From the cell containing the given text, extract its center point as (X, Y) coordinate. 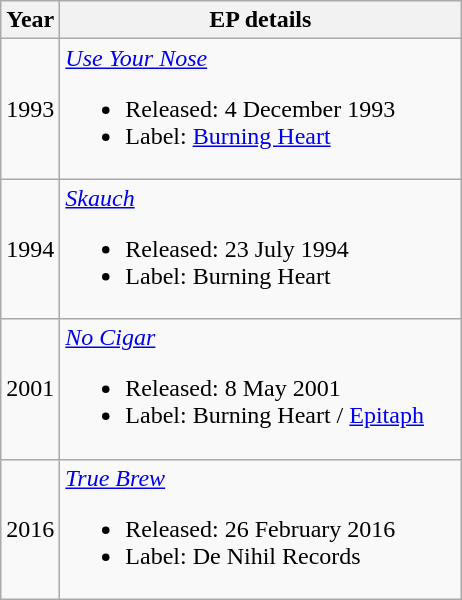
Use Your NoseReleased: 4 December 1993Label: Burning Heart (260, 109)
True BrewReleased: 26 February 2016Label: De Nihil Records (260, 529)
2016 (30, 529)
EP details (260, 20)
SkauchReleased: 23 July 1994Label: Burning Heart (260, 249)
Year (30, 20)
1994 (30, 249)
2001 (30, 389)
1993 (30, 109)
No CigarReleased: 8 May 2001Label: Burning Heart / Epitaph (260, 389)
